Detect which cell encompasses the target text, then output its [X, Y] center coordinate. 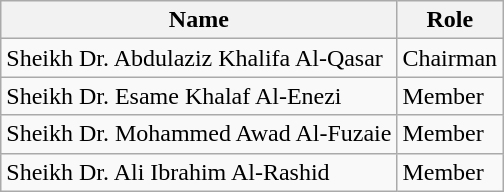
Role [450, 20]
Chairman [450, 58]
Sheikh Dr. Esame Khalaf Al-Enezi [199, 96]
Sheikh Dr. Ali Ibrahim Al-Rashid [199, 172]
Name [199, 20]
Sheikh Dr. Abdulaziz Khalifa Al-Qasar [199, 58]
Sheikh Dr. Mohammed Awad Al-Fuzaie [199, 134]
